Return (X, Y) of the center of cell containing provided text 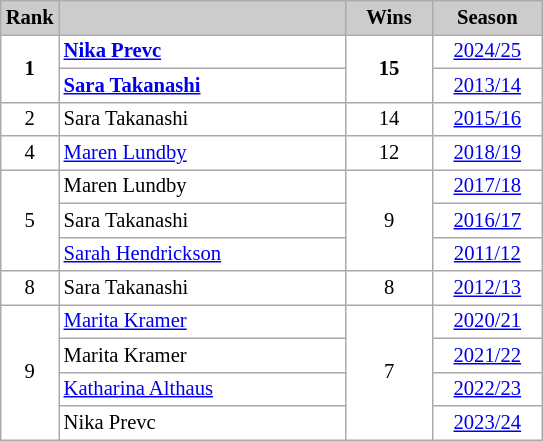
5 (30, 220)
14 (389, 119)
2024/25 (487, 51)
15 (389, 68)
Wins (389, 17)
1 (30, 68)
Katharina Althaus (202, 389)
2022/23 (487, 389)
2018/19 (487, 153)
4 (30, 153)
2021/22 (487, 355)
2020/21 (487, 321)
2 (30, 119)
2017/18 (487, 186)
7 (389, 372)
2013/14 (487, 85)
2016/17 (487, 220)
Sarah Hendrickson (202, 254)
12 (389, 153)
2012/13 (487, 287)
2011/12 (487, 254)
Season (487, 17)
2023/24 (487, 423)
2015/16 (487, 119)
Rank (30, 17)
